Locate the cell with the specified text and output its (x, y) center coordinate. 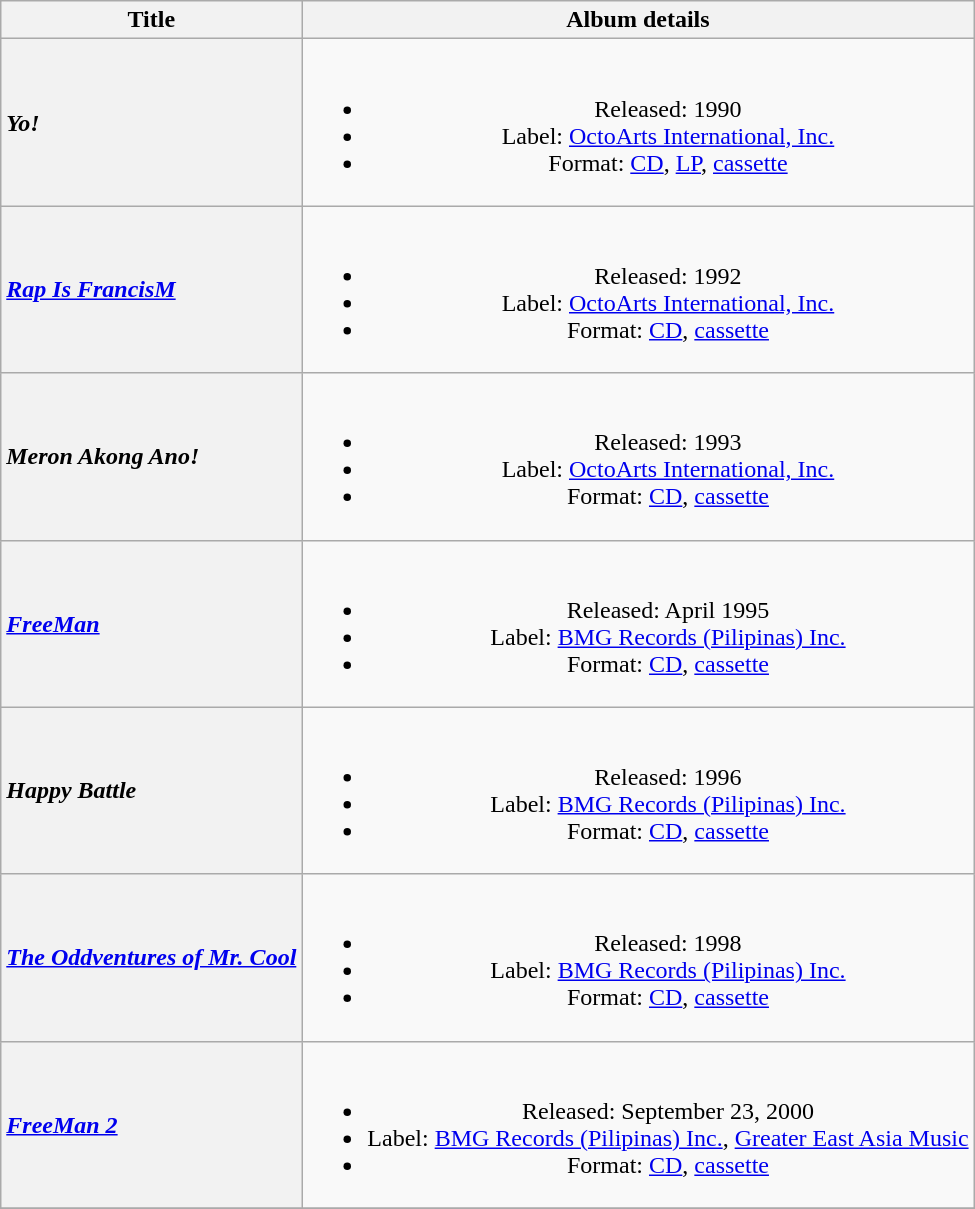
Released: 1993Label: OctoArts International, Inc.Format: CD, cassette (638, 456)
FreeMan (152, 624)
Released: April 1995Label: BMG Records (Pilipinas) Inc.Format: CD, cassette (638, 624)
Released: September 23, 2000Label: BMG Records (Pilipinas) Inc., Greater East Asia MusicFormat: CD, cassette (638, 1124)
Released: 1996Label: BMG Records (Pilipinas) Inc.Format: CD, cassette (638, 790)
Title (152, 20)
Rap Is FrancisM (152, 290)
Meron Akong Ano! (152, 456)
The Oddventures of Mr. Cool (152, 958)
Released: 1998Label: BMG Records (Pilipinas) Inc.Format: CD, cassette (638, 958)
FreeMan 2 (152, 1124)
Released: 1990Label: OctoArts International, Inc.Format: CD, LP, cassette (638, 122)
Happy Battle (152, 790)
Yo! (152, 122)
Album details (638, 20)
Released: 1992Label: OctoArts International, Inc.Format: CD, cassette (638, 290)
